Identify which cell holds the provided text, then report its (X, Y) central coordinate. 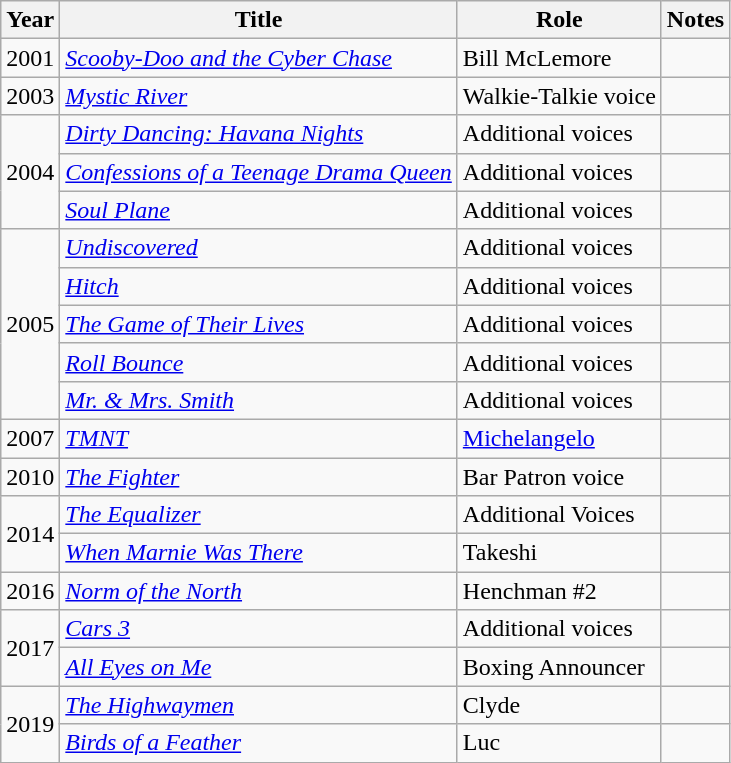
Bar Patron voice (559, 477)
The Highwaymen (259, 705)
2014 (30, 534)
2016 (30, 591)
Clyde (559, 705)
Bill McLemore (559, 58)
2007 (30, 438)
Scooby-Doo and the Cyber Chase (259, 58)
2010 (30, 477)
Henchman #2 (559, 591)
Dirty Dancing: Havana Nights (259, 134)
Mystic River (259, 96)
The Game of Their Lives (259, 324)
Confessions of a Teenage Drama Queen (259, 172)
Year (30, 20)
Title (259, 20)
Luc (559, 743)
Michelangelo (559, 438)
2003 (30, 96)
Roll Bounce (259, 362)
The Equalizer (259, 515)
TMNT (259, 438)
Undiscovered (259, 248)
2001 (30, 58)
Norm of the North (259, 591)
Cars 3 (259, 629)
Takeshi (559, 553)
2019 (30, 724)
Walkie-Talkie voice (559, 96)
Notes (695, 20)
Soul Plane (259, 210)
2005 (30, 324)
Hitch (259, 286)
Mr. & Mrs. Smith (259, 400)
When Marnie Was There (259, 553)
The Fighter (259, 477)
Birds of a Feather (259, 743)
Boxing Announcer (559, 667)
2004 (30, 172)
2017 (30, 648)
All Eyes on Me (259, 667)
Role (559, 20)
Additional Voices (559, 515)
